Extract the (x, y) coordinate from the center of the cell holding the provided text.  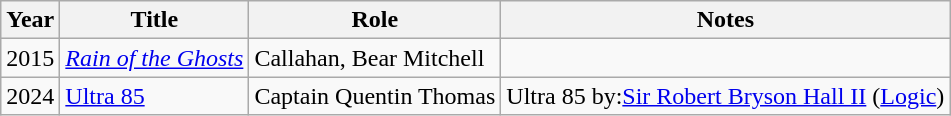
2015 (30, 58)
Captain Quentin Thomas (375, 96)
Ultra 85 (154, 96)
Callahan, Bear Mitchell (375, 58)
Notes (726, 20)
Rain of the Ghosts (154, 58)
Ultra 85 by:Sir Robert Bryson Hall II (Logic) (726, 96)
2024 (30, 96)
Title (154, 20)
Year (30, 20)
Role (375, 20)
